Provide the [X, Y] coordinate of the cell's center where the given text is located.  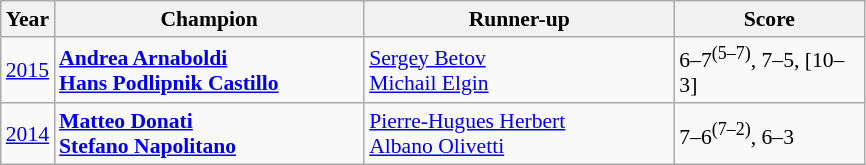
Pierre-Hugues Herbert Albano Olivetti [519, 134]
Matteo Donati Stefano Napolitano [209, 134]
Sergey Betov Michail Elgin [519, 70]
2015 [28, 70]
7–6(7–2), 6–3 [769, 134]
Andrea Arnaboldi Hans Podlipnik Castillo [209, 70]
Champion [209, 19]
Runner-up [519, 19]
6–7(5–7), 7–5, [10–3] [769, 70]
Year [28, 19]
2014 [28, 134]
Score [769, 19]
